From the cell containing the given text, extract its center point as [X, Y] coordinate. 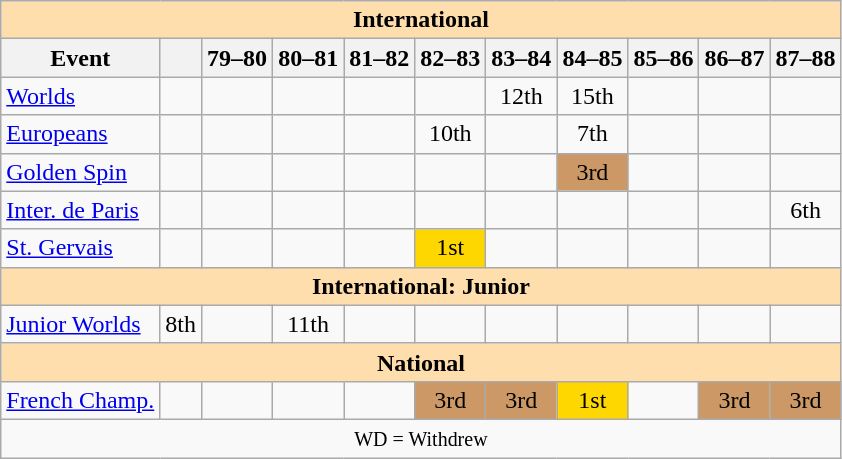
81–82 [380, 58]
80–81 [308, 58]
15th [592, 96]
French Champ. [80, 400]
83–84 [522, 58]
Event [80, 58]
79–80 [238, 58]
Inter. de Paris [80, 210]
6th [806, 210]
Junior Worlds [80, 324]
84–85 [592, 58]
WD = Withdrew [421, 438]
Worlds [80, 96]
12th [522, 96]
82–83 [450, 58]
International [421, 20]
11th [308, 324]
International: Junior [421, 286]
87–88 [806, 58]
86–87 [734, 58]
National [421, 362]
Golden Spin [80, 172]
85–86 [664, 58]
10th [450, 134]
7th [592, 134]
Europeans [80, 134]
8th [181, 324]
St. Gervais [80, 248]
